Search for the cell housing the specified text and yield its [x, y] center coordinate. 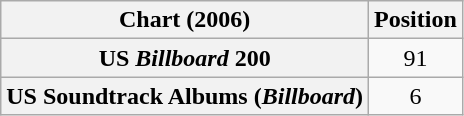
Position [416, 20]
US Soundtrack Albums (Billboard) [185, 96]
6 [416, 96]
Chart (2006) [185, 20]
US Billboard 200 [185, 58]
91 [416, 58]
